Locate the cell with the specified text and output its (X, Y) center coordinate. 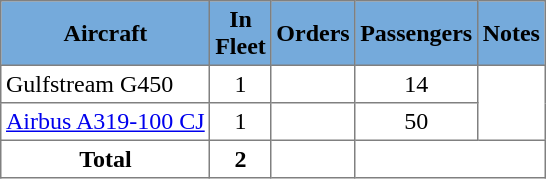
InFleet (240, 33)
50 (416, 122)
Total (106, 159)
Airbus A319-100 CJ (106, 122)
Passengers (416, 33)
14 (416, 84)
2 (240, 159)
Notes (511, 33)
Gulfstream G450 (106, 84)
Orders (313, 33)
Aircraft (106, 33)
